For the text-containing cell, return its midpoint in [x, y] coordinate format. 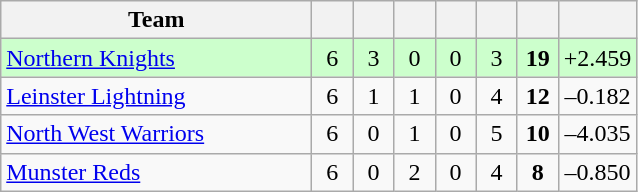
Northern Knights [156, 58]
8 [538, 172]
North West Warriors [156, 134]
5 [496, 134]
10 [538, 134]
12 [538, 96]
–0.850 [598, 172]
–0.182 [598, 96]
Munster Reds [156, 172]
–4.035 [598, 134]
Leinster Lightning [156, 96]
Team [156, 20]
19 [538, 58]
2 [414, 172]
+2.459 [598, 58]
